Return (X, Y) of the center of cell containing provided text 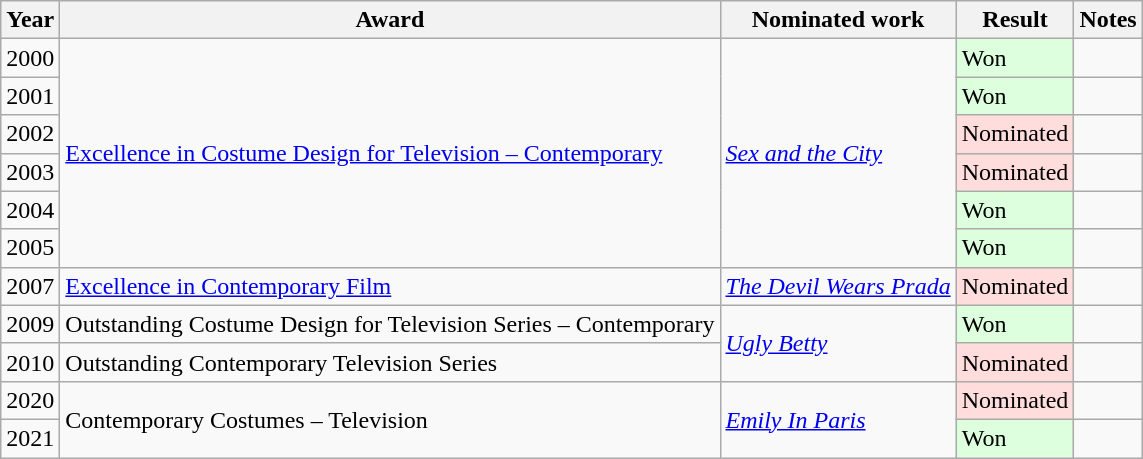
2020 (30, 400)
2001 (30, 96)
Outstanding Costume Design for Television Series – Contemporary (390, 324)
2000 (30, 58)
Notes (1108, 20)
Nominated work (838, 20)
2003 (30, 172)
Award (390, 20)
2004 (30, 210)
2005 (30, 248)
2007 (30, 286)
Emily In Paris (838, 419)
Result (1015, 20)
Excellence in Costume Design for Television – Contemporary (390, 153)
The Devil Wears Prada (838, 286)
Outstanding Contemporary Television Series (390, 362)
2009 (30, 324)
Contemporary Costumes – Television (390, 419)
2021 (30, 438)
Ugly Betty (838, 343)
Year (30, 20)
2010 (30, 362)
Sex and the City (838, 153)
2002 (30, 134)
Excellence in Contemporary Film (390, 286)
